Provide the [x, y] coordinate of the cell's center where the given text is located.  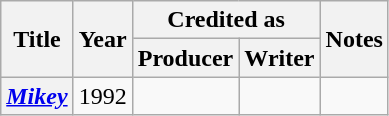
Mikey [37, 96]
Year [102, 39]
Credited as [226, 20]
Writer [280, 58]
Producer [186, 58]
Notes [354, 39]
1992 [102, 96]
Title [37, 39]
